Output the [X, Y] coordinate of the center of the cell containing the given text.  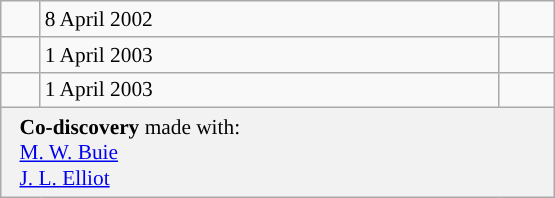
8 April 2002 [270, 19]
Co-discovery made with: M. W. Buie J. L. Elliot [278, 153]
